Return the (X, Y) coordinate for the center point of the cell that contains the specified text.  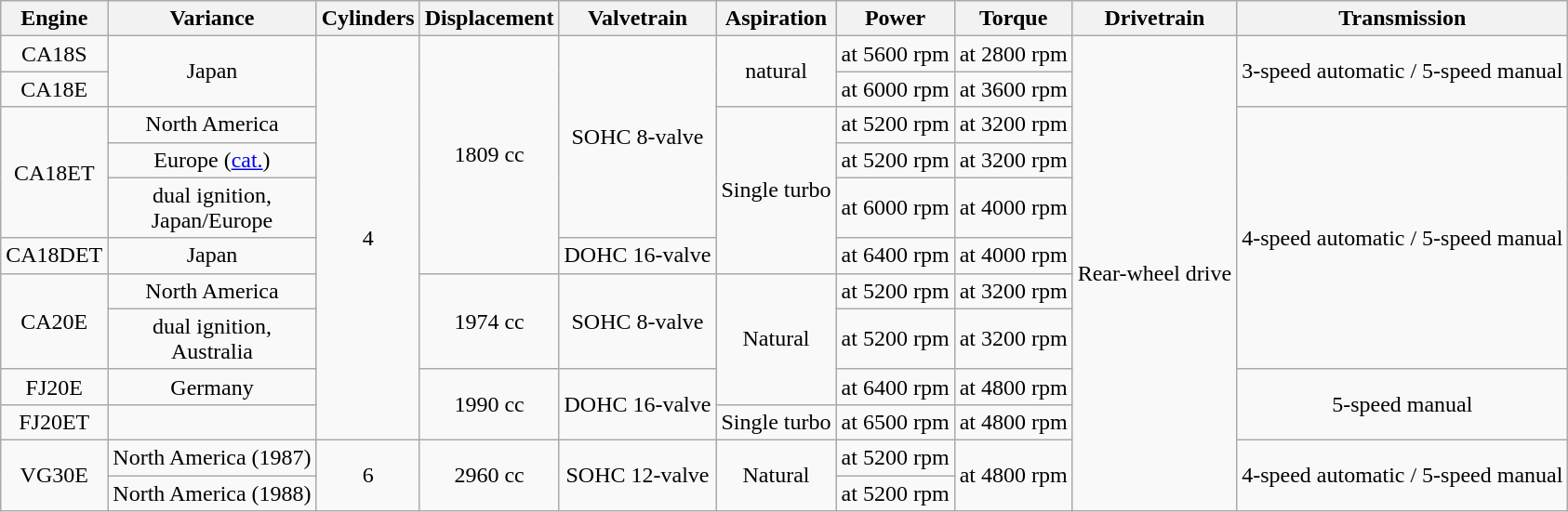
FJ20ET (54, 422)
VG30E (54, 475)
1990 cc (489, 404)
6 (368, 475)
Transmission (1402, 19)
Torque (1014, 19)
1809 cc (489, 154)
Engine (54, 19)
1974 cc (489, 322)
Germany (212, 387)
3-speed automatic / 5-speed manual (1402, 72)
Cylinders (368, 19)
at 6500 rpm (895, 422)
at 5600 rpm (895, 54)
FJ20E (54, 387)
CA18S (54, 54)
Power (895, 19)
SOHC 12-valve (638, 475)
4 (368, 238)
at 2800 rpm (1014, 54)
CA18E (54, 89)
dual ignition,Japan/Europe (212, 208)
Valvetrain (638, 19)
dual ignition,Australia (212, 338)
Aspiration (776, 19)
natural (776, 72)
CA18ET (54, 173)
Drivetrain (1155, 19)
at 3600 rpm (1014, 89)
North America (1988) (212, 493)
North America (1987) (212, 457)
2960 cc (489, 475)
Europe (cat.) (212, 160)
Variance (212, 19)
5-speed manual (1402, 404)
CA18DET (54, 256)
CA20E (54, 322)
Rear-wheel drive (1155, 273)
Displacement (489, 19)
